Locate the cell with the specified text and output its (X, Y) center coordinate. 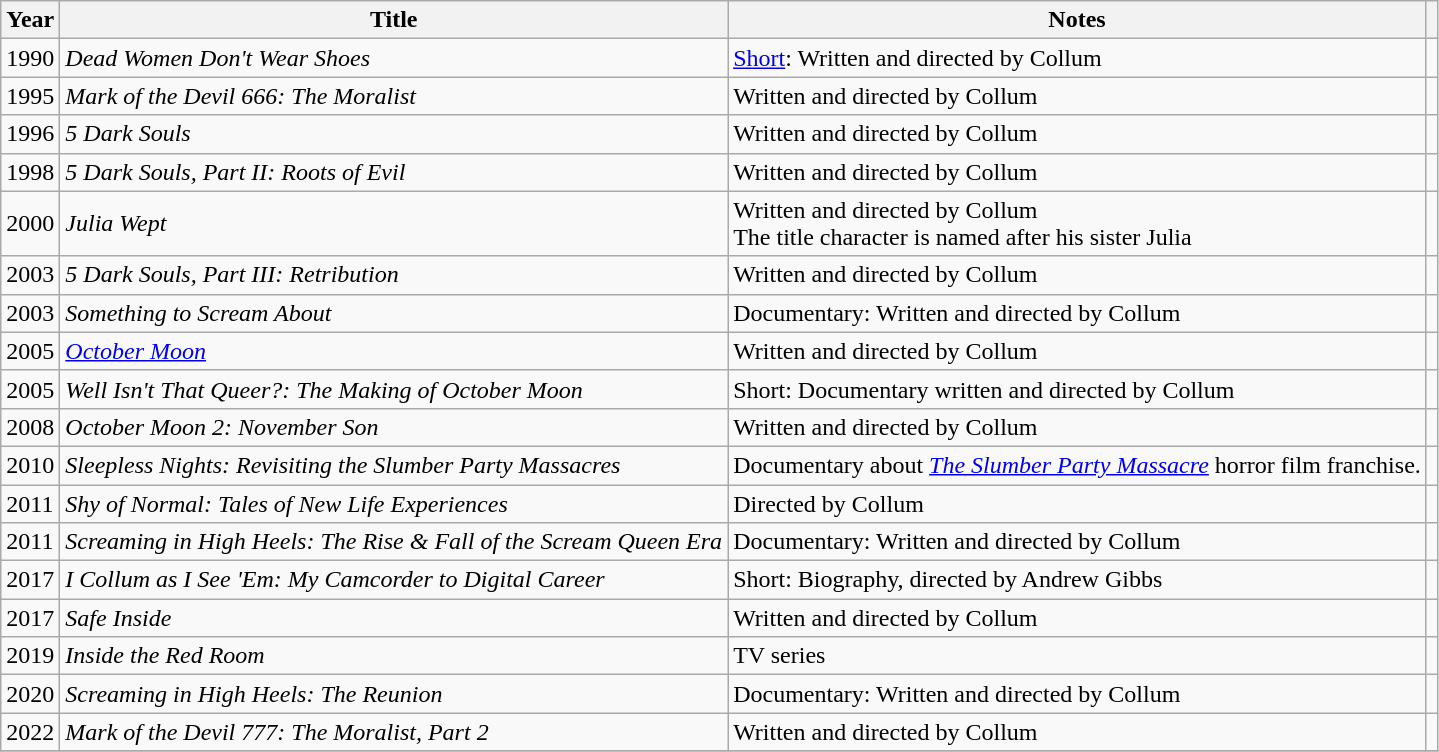
1990 (30, 58)
Safe Inside (394, 618)
Directed by Collum (1078, 503)
1998 (30, 172)
1996 (30, 134)
Dead Women Don't Wear Shoes (394, 58)
Screaming in High Heels: The Reunion (394, 694)
Title (394, 20)
5 Dark Souls, Part II: Roots of Evil (394, 172)
2020 (30, 694)
5 Dark Souls (394, 134)
1995 (30, 96)
Well Isn't That Queer?: The Making of October Moon (394, 389)
Documentary about The Slumber Party Massacre horror film franchise. (1078, 465)
October Moon 2: November Son (394, 427)
Year (30, 20)
TV series (1078, 656)
5 Dark Souls, Part III: Retribution (394, 275)
Written and directed by CollumThe title character is named after his sister Julia (1078, 224)
Mark of the Devil 666: The Moralist (394, 96)
2022 (30, 732)
Screaming in High Heels: The Rise & Fall of the Scream Queen Era (394, 542)
Shy of Normal: Tales of New Life Experiences (394, 503)
Julia Wept (394, 224)
Inside the Red Room (394, 656)
Sleepless Nights: Revisiting the Slumber Party Massacres (394, 465)
October Moon (394, 351)
2008 (30, 427)
2000 (30, 224)
2019 (30, 656)
2010 (30, 465)
Short: Documentary written and directed by Collum (1078, 389)
Notes (1078, 20)
Short: Written and directed by Collum (1078, 58)
Short: Biography, directed by Andrew Gibbs (1078, 580)
Something to Scream About (394, 313)
I Collum as I See 'Em: My Camcorder to Digital Career (394, 580)
Mark of the Devil 777: The Moralist, Part 2 (394, 732)
